Find where the given text appears and provide that cell's center as [x, y] coordinate. 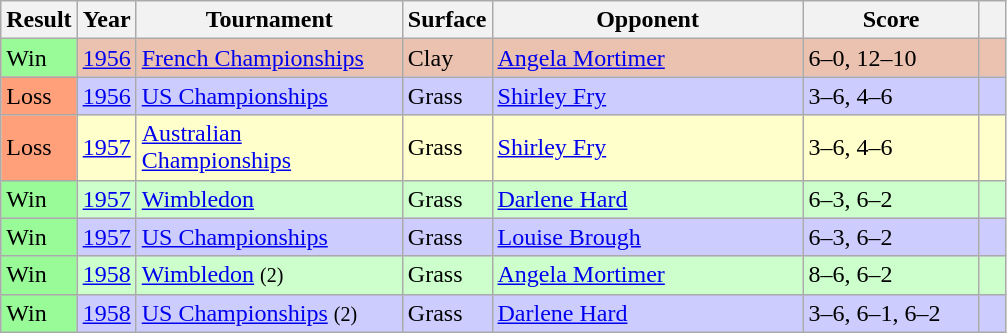
Louise Brough [648, 237]
Surface [447, 20]
Australian Championships [269, 148]
6–0, 12–10 [891, 58]
Score [891, 20]
Wimbledon [269, 199]
Opponent [648, 20]
Tournament [269, 20]
Clay [447, 58]
3–6, 6–1, 6–2 [891, 313]
Result [39, 20]
US Championships (2) [269, 313]
Wimbledon (2) [269, 275]
8–6, 6–2 [891, 275]
Year [106, 20]
French Championships [269, 58]
